Search for the cell housing the specified text and yield its [X, Y] center coordinate. 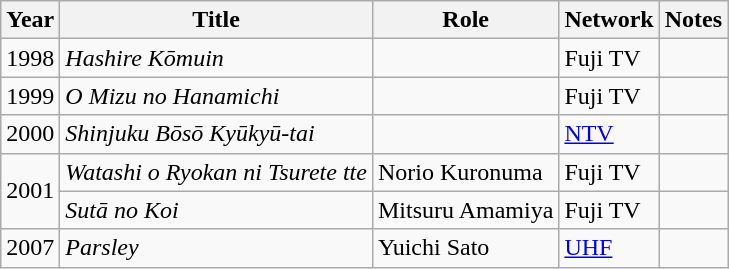
1998 [30, 58]
Yuichi Sato [465, 248]
Title [216, 20]
2001 [30, 191]
Shinjuku Bōsō Kyūkyū-tai [216, 134]
Norio Kuronuma [465, 172]
Year [30, 20]
NTV [609, 134]
Mitsuru Amamiya [465, 210]
Notes [693, 20]
O Mizu no Hanamichi [216, 96]
UHF [609, 248]
Role [465, 20]
2007 [30, 248]
Sutā no Koi [216, 210]
Network [609, 20]
Hashire Kōmuin [216, 58]
Parsley [216, 248]
Watashi o Ryokan ni Tsurete tte [216, 172]
1999 [30, 96]
2000 [30, 134]
